Output the (x, y) coordinate of the center of the cell containing the given text.  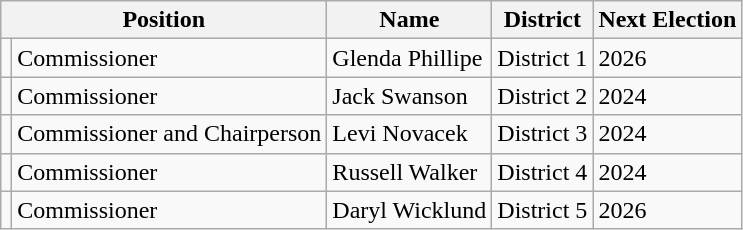
Name (410, 20)
District (542, 20)
District 4 (542, 172)
Daryl Wicklund (410, 210)
Russell Walker (410, 172)
Glenda Phillipe (410, 58)
Position (164, 20)
Commissioner and Chairperson (170, 134)
District 1 (542, 58)
District 3 (542, 134)
District 2 (542, 96)
District 5 (542, 210)
Levi Novacek (410, 134)
Jack Swanson (410, 96)
Next Election (668, 20)
